Return [X, Y] of the center of cell containing provided text 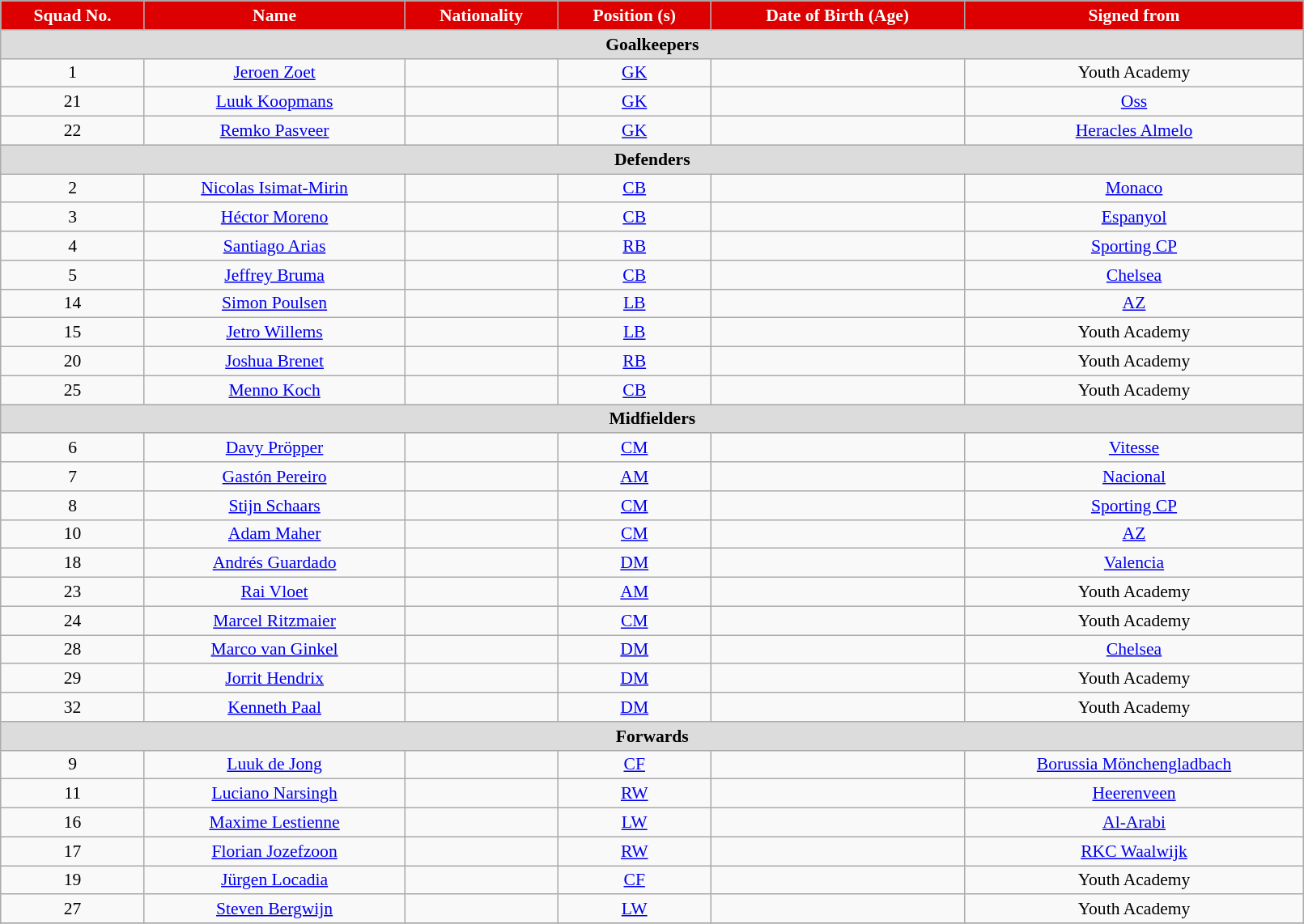
Borussia Mönchengladbach [1134, 765]
Date of Birth (Age) [837, 15]
Adam Maher [274, 534]
Name [274, 15]
16 [73, 823]
Kenneth Paal [274, 707]
3 [73, 218]
32 [73, 707]
22 [73, 131]
Stijn Schaars [274, 506]
Midfielders [652, 419]
8 [73, 506]
Defenders [652, 159]
Al-Arabi [1134, 823]
Luuk Koopmans [274, 102]
Marcel Ritzmaier [274, 621]
1 [73, 73]
Jeffrey Bruma [274, 275]
Remko Pasveer [274, 131]
Espanyol [1134, 218]
Oss [1134, 102]
7 [73, 477]
Florian Jozefzoon [274, 851]
Nationality [482, 15]
Position (s) [635, 15]
28 [73, 650]
Signed from [1134, 15]
17 [73, 851]
2 [73, 189]
10 [73, 534]
25 [73, 390]
Maxime Lestienne [274, 823]
18 [73, 563]
29 [73, 679]
Goalkeepers [652, 45]
Rai Vloet [274, 592]
5 [73, 275]
Marco van Ginkel [274, 650]
Monaco [1134, 189]
Jorrit Hendrix [274, 679]
Nicolas Isimat-Mirin [274, 189]
19 [73, 880]
4 [73, 246]
9 [73, 765]
Squad No. [73, 15]
Vitesse [1134, 448]
Valencia [1134, 563]
11 [73, 794]
Steven Bergwijn [274, 909]
24 [73, 621]
Davy Pröpper [274, 448]
15 [73, 333]
Heracles Almelo [1134, 131]
23 [73, 592]
Luuk de Jong [274, 765]
Santiago Arias [274, 246]
14 [73, 303]
Jeroen Zoet [274, 73]
Jetro Willems [274, 333]
27 [73, 909]
Joshua Brenet [274, 362]
Menno Koch [274, 390]
Héctor Moreno [274, 218]
Andrés Guardado [274, 563]
6 [73, 448]
20 [73, 362]
Forwards [652, 736]
Luciano Narsingh [274, 794]
RKC Waalwijk [1134, 851]
Simon Poulsen [274, 303]
Gastón Pereiro [274, 477]
Heerenveen [1134, 794]
21 [73, 102]
Jürgen Locadia [274, 880]
Nacional [1134, 477]
